From the cell containing the given text, extract its center point as (x, y) coordinate. 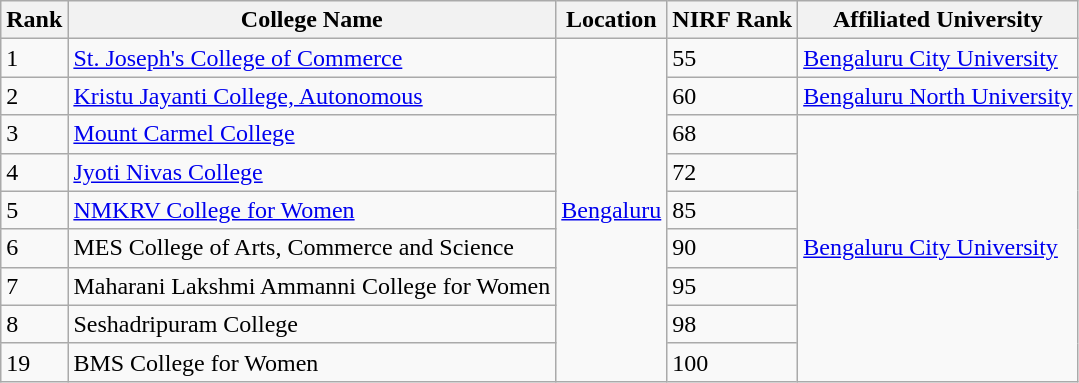
College Name (312, 20)
68 (732, 134)
7 (34, 286)
8 (34, 324)
MES College of Arts, Commerce and Science (312, 248)
19 (34, 362)
85 (732, 210)
Affiliated University (938, 20)
Kristu Jayanti College, Autonomous (312, 96)
NMKRV College for Women (312, 210)
Jyoti Nivas College (312, 172)
98 (732, 324)
Seshadripuram College (312, 324)
3 (34, 134)
Bengaluru North University (938, 96)
60 (732, 96)
St. Joseph's College of Commerce (312, 58)
72 (732, 172)
NIRF Rank (732, 20)
95 (732, 286)
Rank (34, 20)
Location (612, 20)
1 (34, 58)
Maharani Lakshmi Ammanni College for Women (312, 286)
4 (34, 172)
6 (34, 248)
100 (732, 362)
55 (732, 58)
BMS College for Women (312, 362)
2 (34, 96)
Bengaluru (612, 210)
Mount Carmel College (312, 134)
5 (34, 210)
90 (732, 248)
